Provide the [X, Y] coordinate of the cell's center where the given text is located.  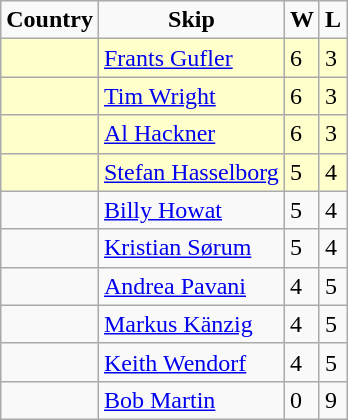
0 [302, 400]
W [302, 20]
Frants Gufler [191, 58]
Tim Wright [191, 96]
9 [332, 400]
Keith Wendorf [191, 362]
Markus Känzig [191, 324]
Al Hackner [191, 134]
L [332, 20]
Kristian Sørum [191, 248]
Andrea Pavani [191, 286]
Billy Howat [191, 210]
Country [50, 20]
Bob Martin [191, 400]
Stefan Hasselborg [191, 172]
Skip [191, 20]
